Determine the [X, Y] coordinate at the center of the cell enclosing the given text.  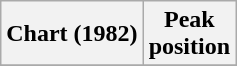
Peakposition [189, 34]
Chart (1982) [72, 34]
